Locate the cell with the specified text and output its (x, y) center coordinate. 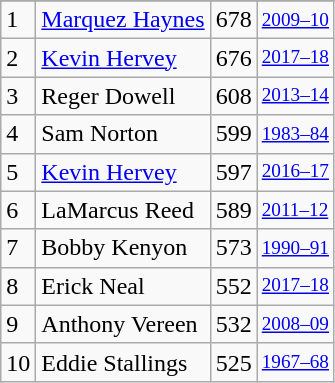
552 (234, 286)
10 (18, 362)
8 (18, 286)
2008–09 (295, 324)
2 (18, 58)
1967–68 (295, 362)
1983–84 (295, 134)
597 (234, 172)
Erick Neal (123, 286)
Anthony Vereen (123, 324)
Bobby Kenyon (123, 248)
676 (234, 58)
525 (234, 362)
678 (234, 20)
1990–91 (295, 248)
532 (234, 324)
2011–12 (295, 210)
LaMarcus Reed (123, 210)
Reger Dowell (123, 96)
Sam Norton (123, 134)
6 (18, 210)
1 (18, 20)
3 (18, 96)
5 (18, 172)
608 (234, 96)
7 (18, 248)
2009–10 (295, 20)
599 (234, 134)
9 (18, 324)
573 (234, 248)
4 (18, 134)
2013–14 (295, 96)
589 (234, 210)
2016–17 (295, 172)
Marquez Haynes (123, 20)
Eddie Stallings (123, 362)
